Capture the cell that displays the provided text and extract its (X, Y) central coordinate. 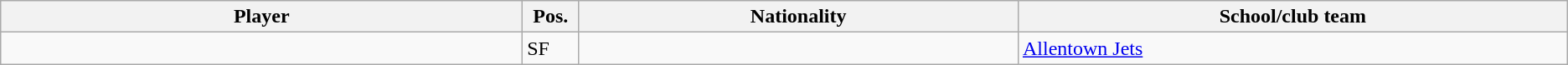
School/club team (1292, 17)
Nationality (799, 17)
SF (551, 48)
Pos. (551, 17)
Allentown Jets (1292, 48)
Player (261, 17)
